Detect which cell encompasses the target text, then output its [X, Y] center coordinate. 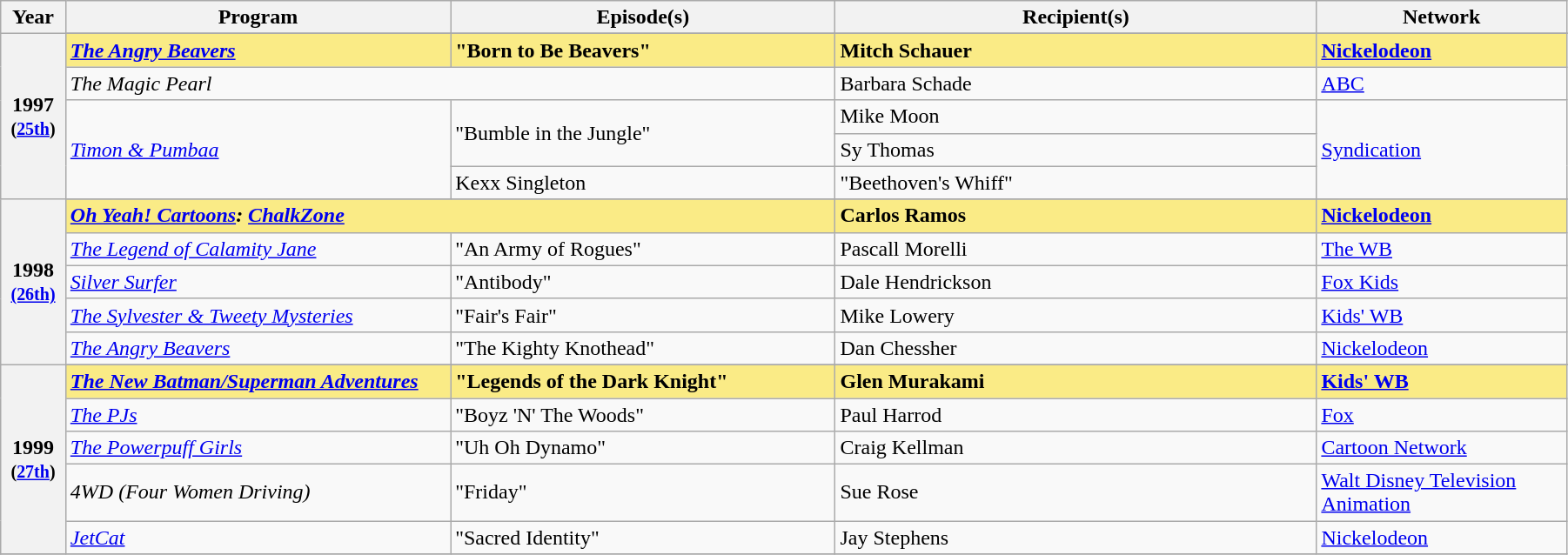
Network [1442, 17]
Craig Kellman [1075, 448]
Syndication [1442, 150]
Episode(s) [643, 17]
Sue Rose [1075, 492]
Oh Yeah! Cartoons: ChalkZone [451, 216]
"Legends of the Dark Knight" [643, 381]
1998(26th) [33, 282]
Dan Chessher [1075, 348]
Mike Moon [1075, 117]
"Beethoven's Whiff" [1075, 183]
The Magic Pearl [451, 84]
Silver Surfer [258, 282]
Timon & Pumbaa [258, 150]
"Friday" [643, 492]
Mike Lowery [1075, 315]
"An Army of Rogues" [643, 249]
Dale Hendrickson [1075, 282]
The Powerpuff Girls [258, 448]
"Antibody" [643, 282]
Glen Murakami [1075, 381]
"The Kighty Knothead" [643, 348]
1997 (25th) [33, 117]
Fox Kids [1442, 282]
Program [258, 17]
The WB [1442, 249]
Jay Stephens [1075, 538]
The New Batman/Superman Adventures [258, 381]
4WD (Four Women Driving) [258, 492]
Sy Thomas [1075, 150]
The Legend of Calamity Jane [258, 249]
Barbara Schade [1075, 84]
Carlos Ramos [1075, 216]
ABC [1442, 84]
Kexx Singleton [643, 183]
Fox [1442, 415]
"Born to Be Beavers" [643, 50]
Paul Harrod [1075, 415]
"Sacred Identity" [643, 538]
Pascall Morelli [1075, 249]
"Uh Oh Dynamo" [643, 448]
Mitch Schauer [1075, 50]
Year [33, 17]
Walt Disney Television Animation [1442, 492]
JetCat [258, 538]
Cartoon Network [1442, 448]
The PJs [258, 415]
1999 (27th) [33, 459]
The Sylvester & Tweety Mysteries [258, 315]
"Fair's Fair" [643, 315]
"Bumble in the Jungle" [643, 133]
Recipient(s) [1075, 17]
"Boyz 'N' The Woods" [643, 415]
